Identify which cell holds the provided text, then report its (X, Y) central coordinate. 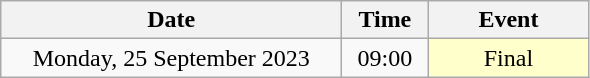
Date (172, 20)
Event (508, 20)
09:00 (385, 58)
Monday, 25 September 2023 (172, 58)
Time (385, 20)
Final (508, 58)
